Detect which cell encompasses the target text, then output its (x, y) center coordinate. 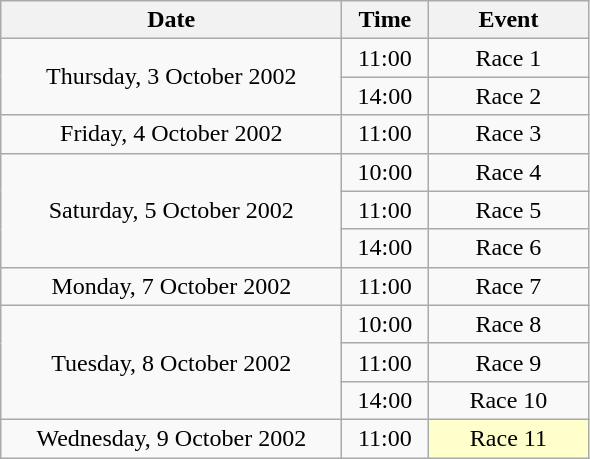
Race 9 (508, 362)
Date (172, 20)
Tuesday, 8 October 2002 (172, 362)
Wednesday, 9 October 2002 (172, 438)
Race 6 (508, 248)
Thursday, 3 October 2002 (172, 77)
Race 10 (508, 400)
Race 4 (508, 172)
Race 5 (508, 210)
Race 8 (508, 324)
Race 1 (508, 58)
Race 11 (508, 438)
Saturday, 5 October 2002 (172, 210)
Friday, 4 October 2002 (172, 134)
Event (508, 20)
Time (385, 20)
Race 2 (508, 96)
Race 7 (508, 286)
Race 3 (508, 134)
Monday, 7 October 2002 (172, 286)
